Scan for the cell matching the given text and deliver its [x, y] coordinate at center. 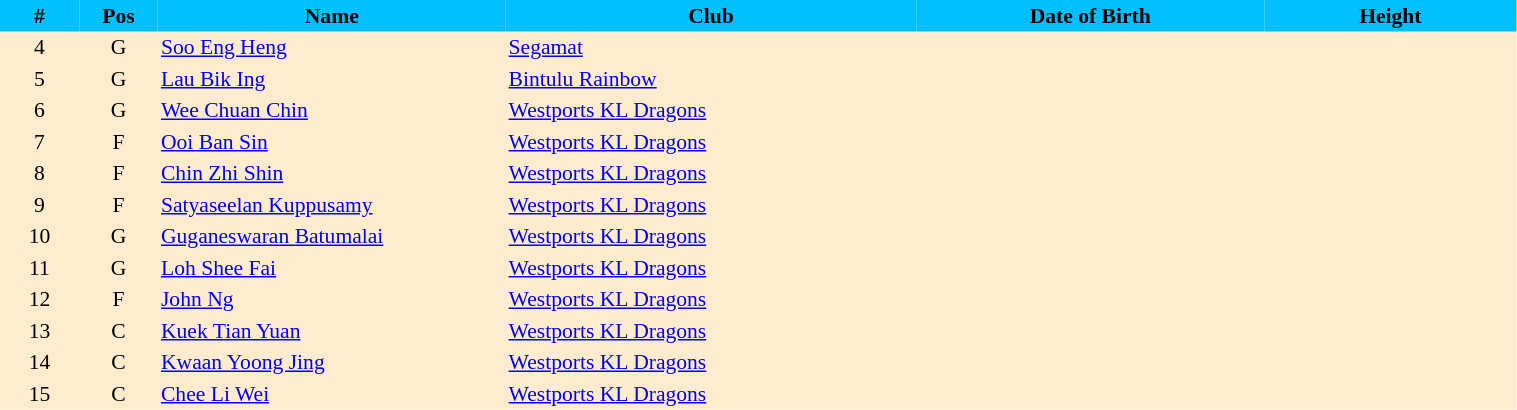
13 [40, 331]
14 [40, 362]
Kuek Tian Yuan [332, 331]
Guganeswaran Batumalai [332, 236]
Chin Zhi Shin [332, 174]
Bintulu Rainbow [712, 79]
Club [712, 16]
Date of Birth [1090, 16]
12 [40, 300]
Ooi Ban Sin [332, 142]
6 [40, 110]
Lau Bik Ing [332, 79]
15 [40, 394]
Name [332, 16]
7 [40, 142]
# [40, 16]
Loh Shee Fai [332, 268]
Pos [118, 16]
11 [40, 268]
Kwaan Yoong Jing [332, 362]
John Ng [332, 300]
9 [40, 205]
Satyaseelan Kuppusamy [332, 205]
10 [40, 236]
8 [40, 174]
Height [1390, 16]
5 [40, 79]
Wee Chuan Chin [332, 110]
4 [40, 48]
Chee Li Wei [332, 394]
Segamat [712, 48]
Soo Eng Heng [332, 48]
